Pinpoint the cell where the given text exists, returning its [x, y] midpoint coordinate. 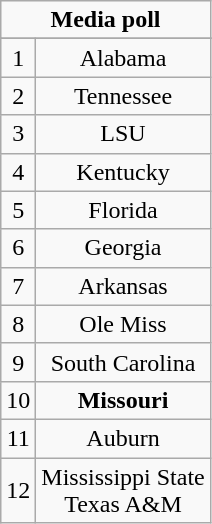
Auburn [123, 438]
Missouri [123, 400]
9 [18, 362]
10 [18, 400]
11 [18, 438]
Florida [123, 210]
LSU [123, 134]
1 [18, 58]
12 [18, 490]
6 [18, 248]
8 [18, 324]
Mississippi StateTexas A&M [123, 490]
Ole Miss [123, 324]
Tennessee [123, 96]
3 [18, 134]
7 [18, 286]
2 [18, 96]
Media poll [106, 20]
South Carolina [123, 362]
5 [18, 210]
4 [18, 172]
Kentucky [123, 172]
Georgia [123, 248]
Arkansas [123, 286]
Alabama [123, 58]
